Identify which cell holds the provided text, then report its [x, y] central coordinate. 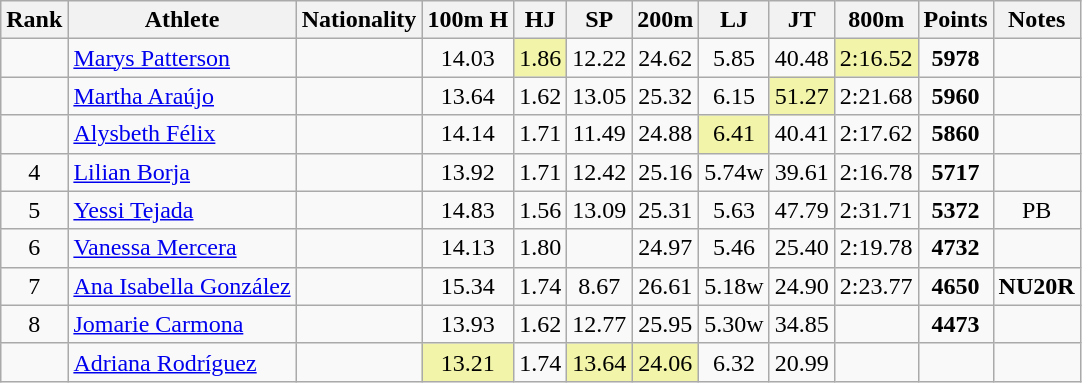
24.97 [666, 248]
2:21.68 [876, 96]
13.93 [468, 324]
47.79 [802, 210]
JT [802, 20]
24.90 [802, 286]
Nationality [359, 20]
2:23.77 [876, 286]
800m [876, 20]
5.18w [734, 286]
15.34 [468, 286]
2:19.78 [876, 248]
51.27 [802, 96]
34.85 [802, 324]
14.14 [468, 134]
12.42 [600, 172]
5717 [956, 172]
4473 [956, 324]
40.48 [802, 58]
13.92 [468, 172]
5960 [956, 96]
Yessi Tejada [182, 210]
Notes [1036, 20]
Vanessa Mercera [182, 248]
14.03 [468, 58]
13.21 [468, 362]
12.22 [600, 58]
Adriana Rodríguez [182, 362]
25.31 [666, 210]
8 [34, 324]
1.80 [540, 248]
Rank [34, 20]
HJ [540, 20]
Athlete [182, 20]
1.56 [540, 210]
Alysbeth Félix [182, 134]
25.16 [666, 172]
5.85 [734, 58]
25.32 [666, 96]
7 [34, 286]
5.74w [734, 172]
SP [600, 20]
2:17.62 [876, 134]
2:16.52 [876, 58]
NU20R [1036, 286]
100m H [468, 20]
5978 [956, 58]
Marys Patterson [182, 58]
14.13 [468, 248]
13.05 [600, 96]
13.09 [600, 210]
1.86 [540, 58]
Points [956, 20]
24.06 [666, 362]
24.88 [666, 134]
40.41 [802, 134]
4732 [956, 248]
PB [1036, 210]
39.61 [802, 172]
12.77 [600, 324]
24.62 [666, 58]
11.49 [600, 134]
8.67 [600, 286]
14.83 [468, 210]
5.30w [734, 324]
6 [34, 248]
Ana Isabella González [182, 286]
25.40 [802, 248]
Jomarie Carmona [182, 324]
Lilian Borja [182, 172]
Martha Araújo [182, 96]
200m [666, 20]
5.46 [734, 248]
2:16.78 [876, 172]
5.63 [734, 210]
20.99 [802, 362]
6.41 [734, 134]
5 [34, 210]
4650 [956, 286]
6.32 [734, 362]
6.15 [734, 96]
5372 [956, 210]
LJ [734, 20]
5860 [956, 134]
4 [34, 172]
2:31.71 [876, 210]
25.95 [666, 324]
26.61 [666, 286]
